Capture the cell that displays the provided text and extract its (x, y) central coordinate. 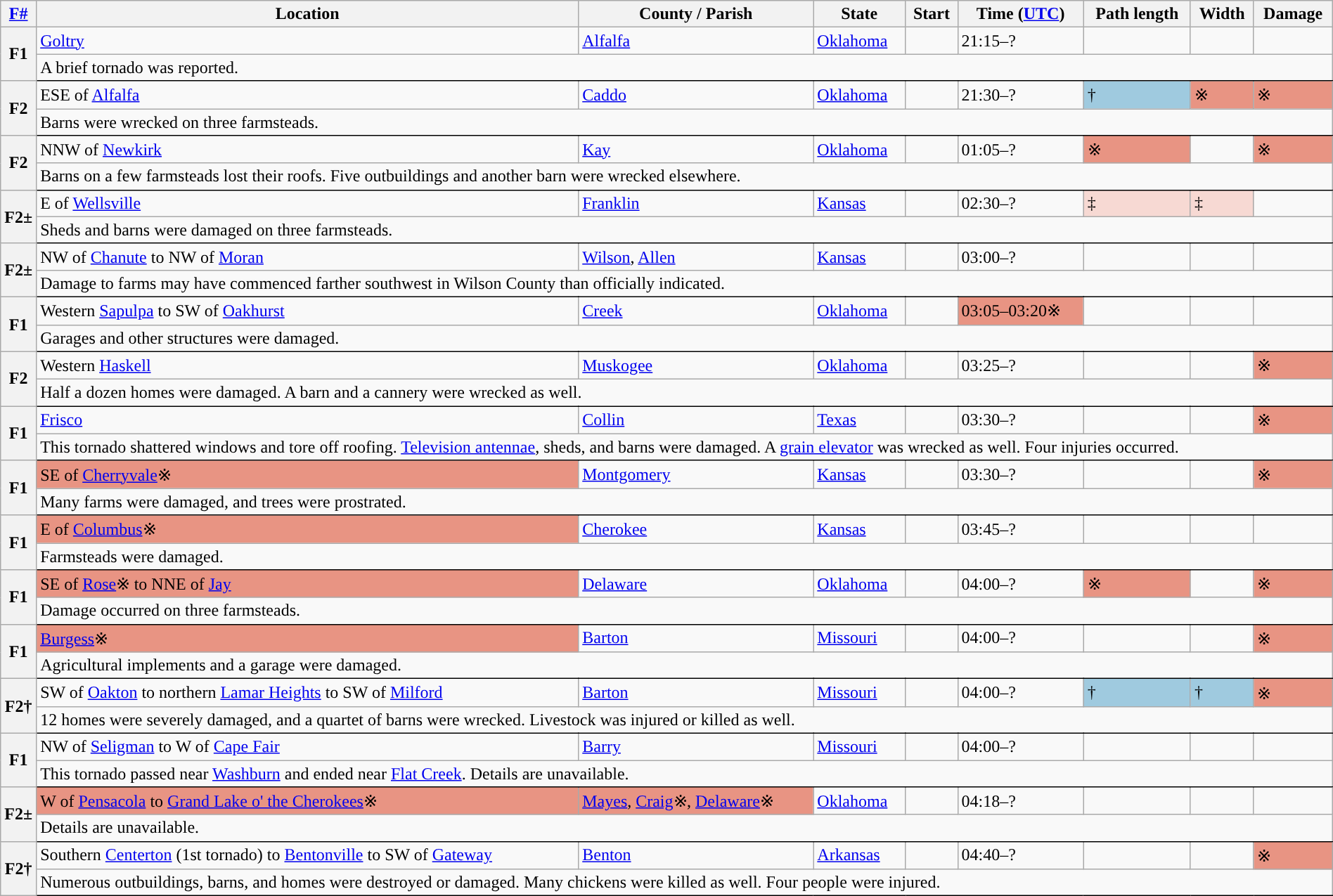
Barry (696, 746)
SE of Cherryvale※ (308, 474)
Garages and other structures were damaged. (685, 338)
SE of Rose※ to NNE of Jay (308, 584)
04:40–? (1021, 855)
ESE of Alfalfa (308, 95)
03:05–03:20※ (1021, 311)
Path length (1137, 14)
Damage (1293, 14)
Benton (696, 855)
Creek (696, 311)
Time (UTC) (1021, 14)
State (859, 14)
Barns were wrecked on three farmsteads. (685, 122)
Franklin (696, 203)
Start (932, 14)
Width (1222, 14)
Barns on a few farmsteads lost their roofs. Five outbuildings and another barn were wrecked elsewhere. (685, 176)
This tornado passed near Washburn and ended near Flat Creek. Details are unavailable. (685, 774)
Kay (696, 150)
Details are unavailable. (685, 828)
Damage occurred on three farmsteads. (685, 611)
W of Pensacola to Grand Lake o' the Cherokees※ (308, 801)
E of Columbus※ (308, 529)
12 homes were severely damaged, and a quartet of barns were wrecked. Livestock was injured or killed as well. (685, 720)
A brief tornado was reported. (685, 67)
03:25–? (1021, 365)
NNW of Newkirk (308, 150)
Damage to farms may have commenced farther southwest in Wilson County than officially indicated. (685, 283)
Numerous outbuildings, barns, and homes were destroyed or damaged. Many chickens were killed as well. Four people were injured. (685, 883)
Sheds and barns were damaged on three farmsteads. (685, 230)
21:30–? (1021, 95)
E of Wellsville (308, 203)
Burgess※ (308, 638)
Muskogee (696, 365)
Goltry (308, 41)
03:45–? (1021, 529)
Collin (696, 420)
Cherokee (696, 529)
Agricultural implements and a garage were damaged. (685, 665)
SW of Oakton to northern Lamar Heights to SW of Milford (308, 693)
Many farms were damaged, and trees were prostrated. (685, 502)
21:15–? (1021, 41)
Western Sapulpa to SW of Oakhurst (308, 311)
Montgomery (696, 474)
F# (18, 14)
Southern Centerton (1st tornado) to Bentonville to SW of Gateway (308, 855)
Alfalfa (696, 41)
Farmsteads were damaged. (685, 556)
Location (308, 14)
Wilson, Allen (696, 257)
Caddo (696, 95)
Arkansas (859, 855)
Texas (859, 420)
04:18–? (1021, 801)
NW of Seligman to W of Cape Fair (308, 746)
NW of Chanute to NW of Moran (308, 257)
Frisco (308, 420)
Western Haskell (308, 365)
Half a dozen homes were damaged. A barn and a cannery were wrecked as well. (685, 393)
Mayes, Craig※, Delaware※ (696, 801)
County / Parish (696, 14)
Delaware (696, 584)
03:00–? (1021, 257)
01:05–? (1021, 150)
02:30–? (1021, 203)
